Scan for the cell matching the given text and deliver its [x, y] coordinate at center. 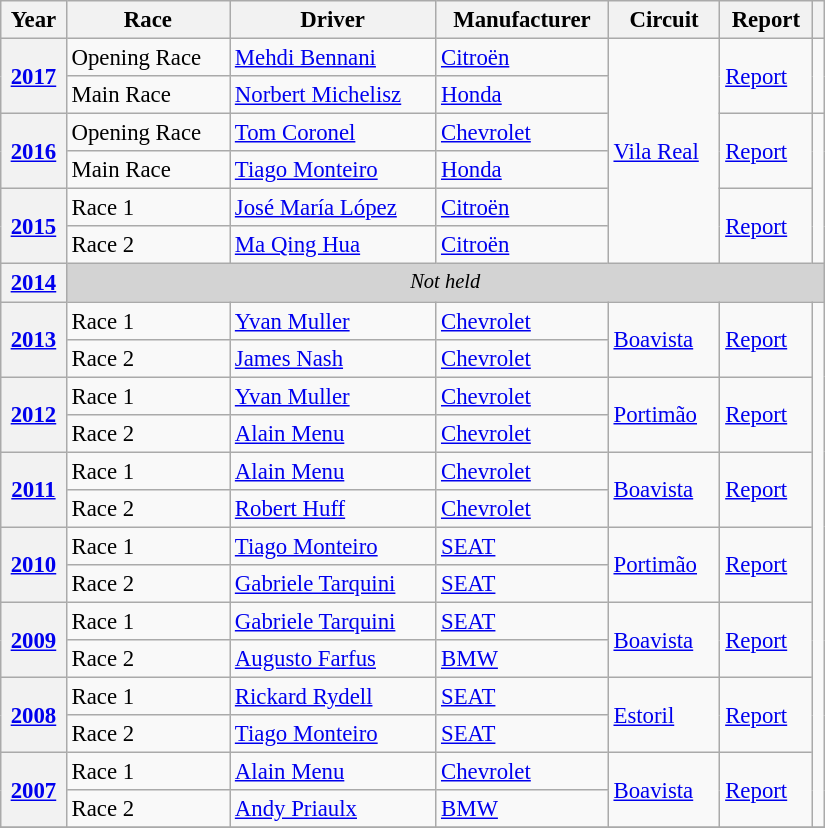
Ma Qing Hua [333, 245]
Year [34, 20]
2014 [34, 283]
2017 [34, 76]
2016 [34, 152]
Driver [333, 20]
Tom Coronel [333, 133]
Circuit [664, 20]
Robert Huff [333, 509]
Not held [445, 283]
2013 [34, 340]
Norbert Michelisz [333, 95]
2007 [34, 790]
Mehdi Bennani [333, 58]
Estoril [664, 716]
2008 [34, 716]
2012 [34, 414]
Andy Priaulx [333, 809]
Rickard Rydell [333, 697]
2015 [34, 226]
Vila Real [664, 152]
2009 [34, 640]
Augusto Farfus [333, 659]
José María López [333, 208]
2010 [34, 564]
Manufacturer [522, 20]
2011 [34, 490]
James Nash [333, 358]
Race [148, 20]
